Locate the cell with the specified text and output its [X, Y] center coordinate. 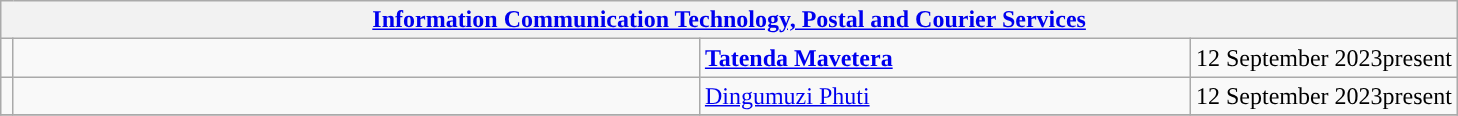
Dingumuzi Phuti [944, 96]
Tatenda Mavetera [944, 58]
Information Communication Technology, Postal and Courier Services [730, 20]
